Determine the [x, y] coordinate at the center of the cell enclosing the given text.  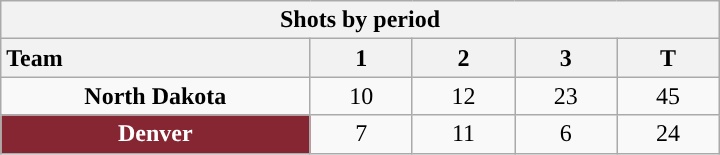
2 [463, 58]
Shots by period [360, 20]
T [668, 58]
1 [361, 58]
12 [463, 96]
7 [361, 134]
Team [156, 58]
3 [566, 58]
45 [668, 96]
24 [668, 134]
11 [463, 134]
23 [566, 96]
10 [361, 96]
North Dakota [156, 96]
6 [566, 134]
Denver [156, 134]
